Capture the cell that displays the provided text and extract its (X, Y) central coordinate. 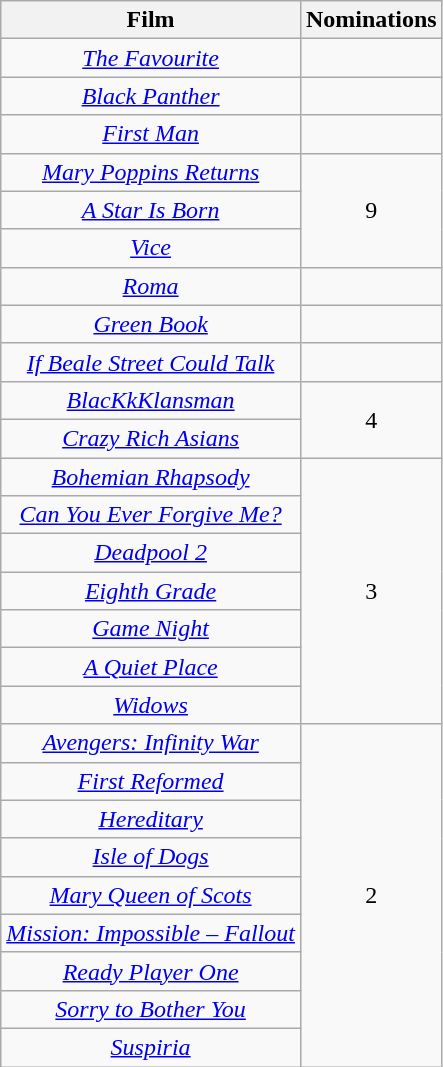
The Favourite (151, 58)
First Reformed (151, 781)
Avengers: Infinity War (151, 743)
First Man (151, 134)
Sorry to Bother You (151, 1009)
Black Panther (151, 96)
Mission: Impossible – Fallout (151, 933)
A Quiet Place (151, 667)
9 (371, 210)
Isle of Dogs (151, 857)
Mary Queen of Scots (151, 895)
4 (371, 419)
If Beale Street Could Talk (151, 362)
3 (371, 591)
Crazy Rich Asians (151, 438)
Bohemian Rhapsody (151, 477)
Can You Ever Forgive Me? (151, 515)
Roma (151, 286)
2 (371, 896)
Widows (151, 705)
Suspiria (151, 1047)
Nominations (371, 20)
Film (151, 20)
Eighth Grade (151, 591)
Green Book (151, 324)
Hereditary (151, 819)
Ready Player One (151, 971)
Deadpool 2 (151, 553)
Mary Poppins Returns (151, 172)
Game Night (151, 629)
Vice (151, 248)
BlacKkKlansman (151, 400)
A Star Is Born (151, 210)
